Capture the cell that displays the provided text and extract its [X, Y] central coordinate. 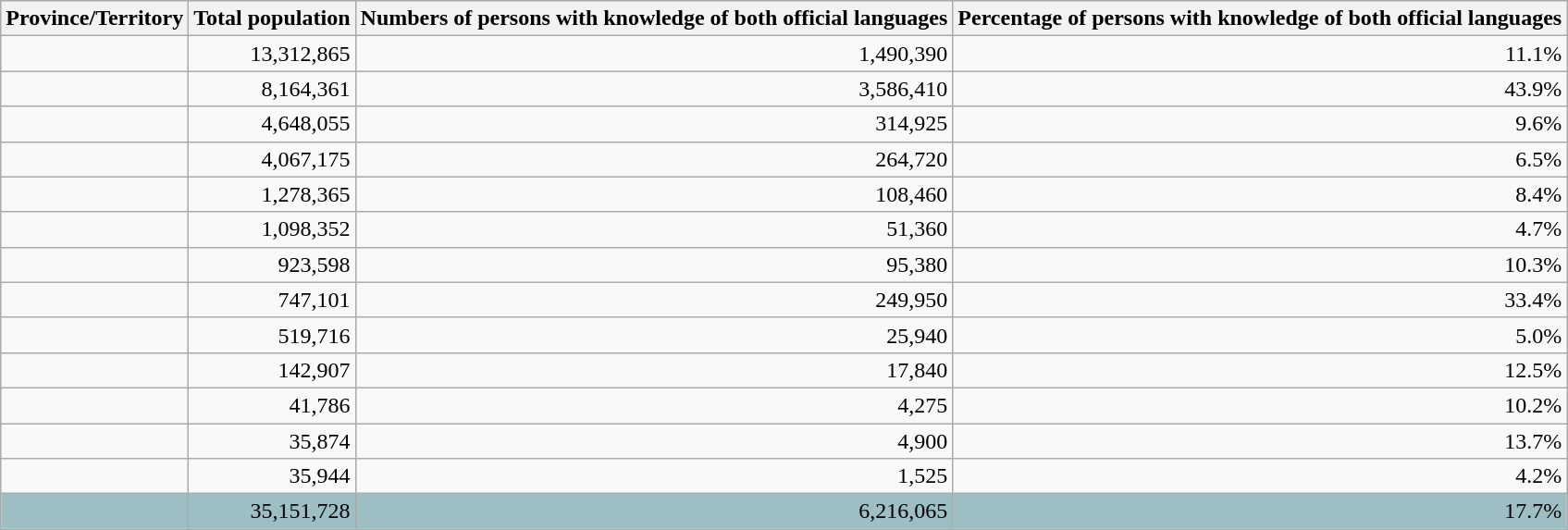
264,720 [654, 159]
35,151,728 [272, 512]
13,312,865 [272, 54]
Total population [272, 18]
249,950 [654, 300]
10.2% [1260, 405]
51,360 [654, 229]
5.0% [1260, 335]
35,944 [272, 476]
Percentage of persons with knowledge of both official languages [1260, 18]
Province/Territory [94, 18]
9.6% [1260, 124]
8,164,361 [272, 89]
95,380 [654, 265]
142,907 [272, 370]
519,716 [272, 335]
4,067,175 [272, 159]
8.4% [1260, 194]
314,925 [654, 124]
4.7% [1260, 229]
1,525 [654, 476]
Numbers of persons with knowledge of both official languages [654, 18]
25,940 [654, 335]
33.4% [1260, 300]
17,840 [654, 370]
6.5% [1260, 159]
13.7% [1260, 441]
43.9% [1260, 89]
108,460 [654, 194]
1,098,352 [272, 229]
10.3% [1260, 265]
1,278,365 [272, 194]
41,786 [272, 405]
1,490,390 [654, 54]
11.1% [1260, 54]
6,216,065 [654, 512]
17.7% [1260, 512]
12.5% [1260, 370]
923,598 [272, 265]
35,874 [272, 441]
4,275 [654, 405]
4,648,055 [272, 124]
3,586,410 [654, 89]
4,900 [654, 441]
4.2% [1260, 476]
747,101 [272, 300]
